Find where the given text appears and provide that cell's center as [x, y] coordinate. 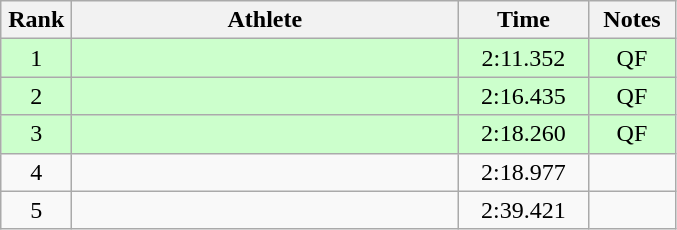
Notes [632, 20]
3 [36, 134]
5 [36, 210]
2:18.977 [524, 172]
1 [36, 58]
Rank [36, 20]
2:16.435 [524, 96]
2 [36, 96]
Time [524, 20]
4 [36, 172]
2:11.352 [524, 58]
2:39.421 [524, 210]
Athlete [265, 20]
2:18.260 [524, 134]
